Pinpoint the cell where the given text exists, returning its [x, y] midpoint coordinate. 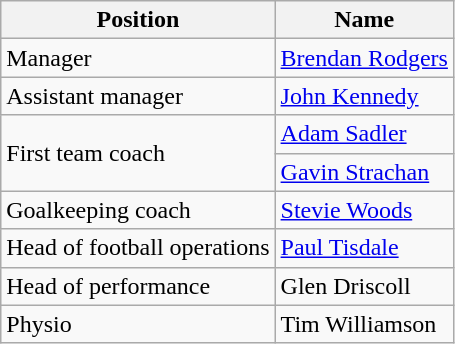
Gavin Strachan [364, 172]
Head of football operations [138, 248]
John Kennedy [364, 96]
Assistant manager [138, 96]
Name [364, 20]
Glen Driscoll [364, 286]
Brendan Rodgers [364, 58]
First team coach [138, 153]
Goalkeeping coach [138, 210]
Paul Tisdale [364, 248]
Adam Sadler [364, 134]
Stevie Woods [364, 210]
Manager [138, 58]
Physio [138, 324]
Position [138, 20]
Head of performance [138, 286]
Tim Williamson [364, 324]
